Output the (X, Y) coordinate of the center of the cell containing the given text.  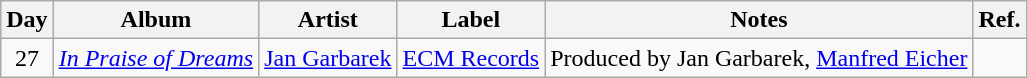
ECM Records (471, 58)
27 (27, 58)
Jan Garbarek (328, 58)
In Praise of Dreams (156, 58)
Album (156, 20)
Produced by Jan Garbarek, Manfred Eicher (759, 58)
Label (471, 20)
Day (27, 20)
Notes (759, 20)
Ref. (1000, 20)
Artist (328, 20)
